Locate the cell with the specified text and output its [X, Y] center coordinate. 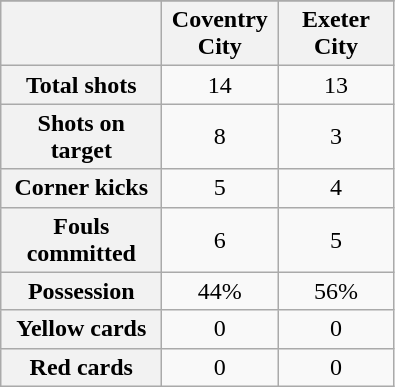
Shots on target [82, 136]
ExeterCity [336, 34]
44% [220, 291]
Total shots [82, 85]
3 [336, 136]
Possession [82, 291]
56% [336, 291]
Corner kicks [82, 188]
Red cards [82, 367]
6 [220, 240]
14 [220, 85]
CoventryCity [220, 34]
Yellow cards [82, 329]
13 [336, 85]
8 [220, 136]
4 [336, 188]
Fouls committed [82, 240]
